Identify which cell holds the provided text, then report its (X, Y) central coordinate. 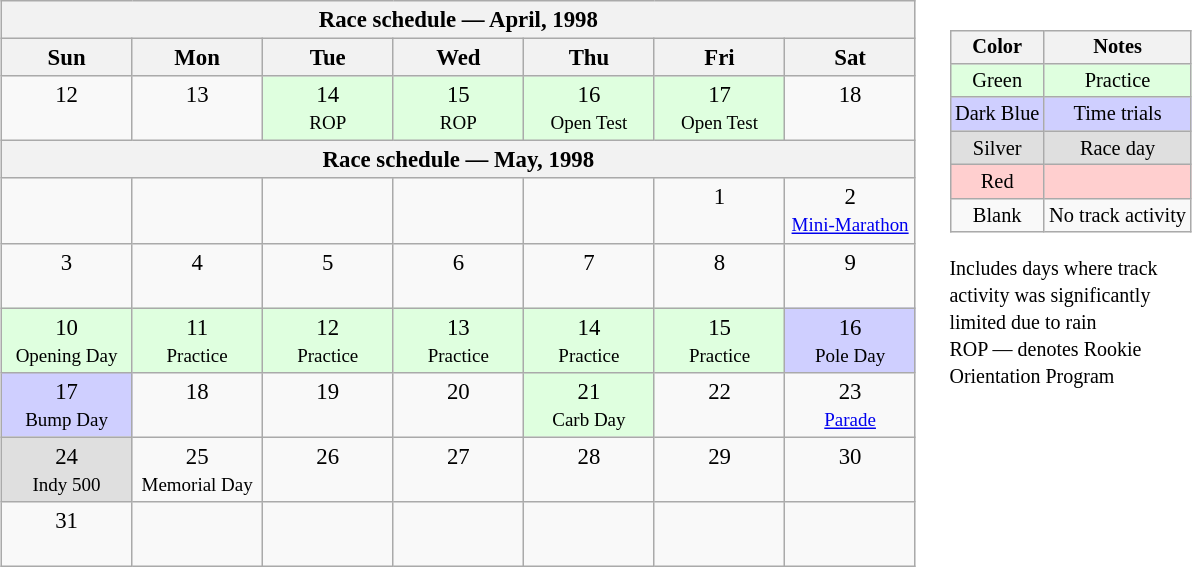
1 (720, 210)
Practice (1118, 81)
Race schedule — May, 1998 (458, 160)
Silver (997, 148)
29 (720, 470)
17Open Test (720, 108)
15ROP (458, 108)
Race day (1118, 148)
4 (198, 276)
26 (328, 470)
23Parade (850, 404)
12Practice (328, 340)
Sat (850, 58)
7 (590, 276)
13Practice (458, 340)
Thu (590, 58)
31 (66, 534)
21Carb Day (590, 404)
12 (66, 108)
Time trials (1118, 114)
10Opening Day (66, 340)
20 (458, 404)
25Memorial Day (198, 470)
15Practice (720, 340)
Wed (458, 58)
8 (720, 276)
14ROP (328, 108)
13 (198, 108)
Green (997, 81)
5 (328, 276)
Notes (1118, 47)
27 (458, 470)
16Open Test (590, 108)
19 (328, 404)
Dark Blue (997, 114)
Red (997, 182)
Tue (328, 58)
Color (997, 47)
11Practice (198, 340)
Race schedule — April, 1998 (458, 20)
14Practice (590, 340)
3 (66, 276)
16Pole Day (850, 340)
17Bump Day (66, 404)
24Indy 500 (66, 470)
Sun (66, 58)
9 (850, 276)
No track activity (1118, 215)
30 (850, 470)
Fri (720, 58)
Blank (997, 215)
2Mini-Marathon (850, 210)
22 (720, 404)
Mon (198, 58)
6 (458, 276)
28 (590, 470)
